Capture the cell that displays the provided text and extract its (x, y) central coordinate. 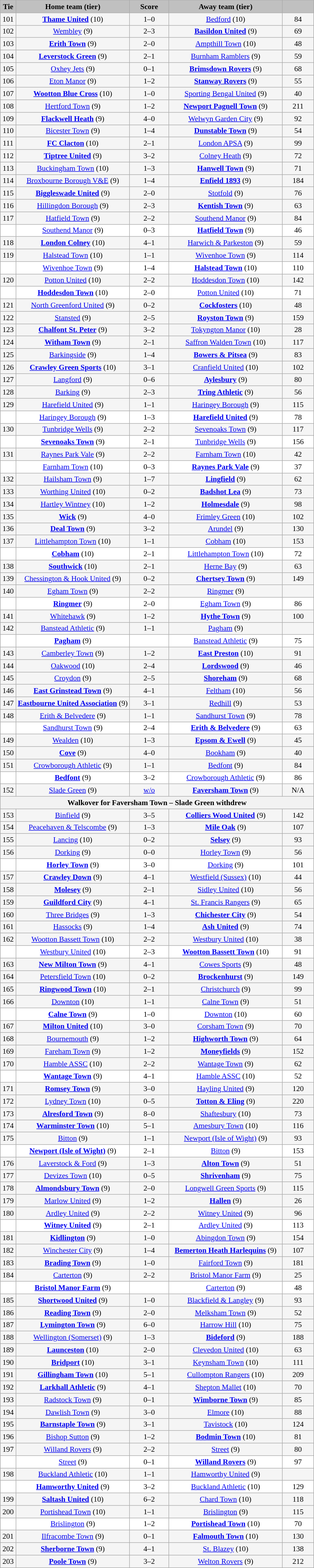
37 (298, 467)
Peacehaven & Telscombe (9) (73, 827)
Barnstaple Town (9) (73, 1425)
202 (8, 1549)
187 (8, 1325)
3–5 (149, 815)
Dunstable Town (9) (226, 131)
108 (8, 106)
Hayling United (9) (226, 1089)
Shoreham (9) (226, 678)
26 (298, 1201)
160 (8, 915)
171 (8, 1089)
Bemerton Heath Harlequins (9) (226, 1251)
Kidlington (9) (73, 1238)
182 (8, 1251)
194 (8, 1412)
Three Bridges (9) (73, 915)
92 (298, 119)
177 (8, 1176)
140 (8, 591)
Wellington (Somerset) (9) (73, 1338)
25 (298, 1275)
Chessington & Hook United (9) (73, 579)
Hallen (9) (226, 1201)
Radstock Town (9) (73, 1400)
Bodmin Town (10) (226, 1437)
Croydon (9) (73, 678)
186 (8, 1313)
Ampthill Town (10) (226, 44)
w/o (149, 790)
Wick (9) (73, 517)
Oakwood (10) (73, 666)
199 (8, 1499)
109 (8, 119)
Lordswood (9) (226, 666)
Aylesbury (9) (226, 380)
Bicester Town (9) (73, 131)
0–0 (149, 853)
Royston Town (9) (226, 318)
Falmouth Town (10) (226, 1537)
85 (298, 1400)
Dawlish Town (9) (73, 1412)
193 (8, 1400)
178 (8, 1188)
Harwich & Parkeston (9) (226, 243)
Colney Heath (9) (226, 156)
69 (298, 31)
Almondsbury Town (9) (73, 1188)
East Preston (10) (226, 654)
Bridport (10) (73, 1362)
Cullompton Rangers (10) (226, 1375)
Chichester City (9) (226, 915)
195 (8, 1425)
Elmore (10) (226, 1412)
155 (8, 840)
Ilfracombe Town (9) (73, 1537)
179 (8, 1201)
Devizes Town (10) (73, 1176)
180 (8, 1213)
197 (8, 1450)
Hanwell Town (9) (226, 168)
106 (8, 81)
Launceston (10) (73, 1350)
136 (8, 529)
42 (298, 455)
105 (8, 69)
Badshot Lea (9) (226, 492)
Sherborne Town (9) (73, 1549)
North Greenford United (9) (73, 305)
119 (8, 256)
Ringwood Town (10) (73, 989)
Fairford Town (9) (226, 1263)
St. Francis Rangers (9) (226, 902)
Worthing United (10) (73, 492)
Abingdon Town (9) (226, 1238)
Burnham Ramblers (9) (226, 57)
Hailsham Town (9) (73, 479)
163 (8, 964)
Corsham Town (9) (226, 1026)
Herne Bay (9) (226, 566)
Shortwood United (9) (73, 1300)
28 (298, 330)
211 (298, 106)
Away team (tier) (226, 7)
192 (8, 1387)
Brockenhurst (9) (226, 977)
Lingfield (9) (226, 479)
64 (298, 1039)
201 (8, 1537)
Bookham (9) (226, 753)
Cove (9) (73, 753)
Oxhey Jets (9) (73, 69)
Erith Town (9) (73, 44)
Selsey (9) (226, 840)
123 (8, 330)
Eastbourne United Association (9) (73, 703)
6–2 (149, 1499)
98 (298, 504)
Reading Town (9) (73, 1313)
145 (8, 678)
Keynsham Town (10) (226, 1362)
N/A (298, 790)
172 (8, 1101)
Highworth Town (9) (226, 1039)
Milton United (10) (73, 1026)
Walkover for Faversham Town – Slade Green withdrew (157, 803)
126 (8, 367)
St. Blazey (10) (226, 1549)
74 (298, 927)
Molesey (9) (73, 890)
200 (8, 1512)
132 (8, 479)
Hythe Town (9) (226, 616)
Lydney Town (10) (73, 1101)
146 (8, 691)
Crawley Green Sports (10) (73, 367)
Enfield 1893 (9) (226, 181)
Gillingham Town (10) (73, 1375)
183 (8, 1263)
128 (8, 392)
Wealden (10) (73, 741)
FC Clacton (10) (73, 143)
Deal Town (9) (73, 529)
1–7 (149, 479)
Christchurch (9) (226, 989)
Southwick (10) (73, 566)
Camberley Town (9) (73, 654)
Welwyn Garden City (9) (226, 119)
143 (8, 654)
6–0 (149, 1325)
Bedford (10) (226, 19)
189 (8, 1350)
150 (8, 753)
164 (8, 977)
Shaftesbury (10) (226, 1114)
Epsom & Ewell (9) (226, 741)
144 (8, 666)
Shrivenham (9) (226, 1176)
Poole Town (9) (73, 1561)
157 (8, 877)
Crawley Down (9) (73, 877)
Kentish Town (9) (226, 206)
Stotfold (9) (226, 193)
134 (8, 504)
Wimborne Town (9) (226, 1400)
135 (8, 517)
Frimley Green (10) (226, 517)
Brading Town (9) (73, 1263)
Lancing (10) (73, 840)
44 (298, 877)
176 (8, 1163)
Feltham (10) (226, 691)
Stanway Rovers (9) (226, 81)
Hassocks (9) (73, 927)
Thame United (10) (73, 19)
Hartley Wintney (10) (73, 504)
Score (149, 7)
Leverstock Green (9) (73, 57)
Wembley (9) (73, 31)
Mile Oak (9) (226, 827)
Welton Rovers (9) (226, 1561)
Chertsey Town (9) (226, 579)
212 (298, 1561)
Guildford City (9) (73, 902)
Sporting Bengal United (9) (226, 94)
166 (8, 1002)
Marlow United (9) (73, 1201)
Larkhall Athletic (9) (73, 1387)
Tie (8, 7)
Barking (9) (73, 392)
38 (298, 940)
141 (8, 616)
103 (8, 44)
East Grinstead Town (9) (73, 691)
45 (298, 741)
Wootton Blue Cross (10) (73, 94)
83 (298, 355)
165 (8, 989)
Saffron Walden Town (10) (226, 343)
112 (8, 156)
Moneyfields (9) (226, 1052)
Barkingside (9) (73, 355)
Shepton Mallet (10) (226, 1387)
209 (298, 1375)
Amesbury Town (10) (226, 1126)
Tring Athletic (9) (226, 392)
96 (298, 1213)
Eton Manor (9) (73, 81)
151 (8, 765)
Melksham Town (9) (226, 1313)
81 (298, 1437)
Totton & Eling (9) (226, 1101)
London APSA (9) (226, 143)
198 (8, 1474)
Redhill (9) (226, 703)
125 (8, 355)
175 (8, 1139)
Cowes Sports (9) (226, 964)
148 (8, 716)
Buckingham Town (10) (73, 168)
Stansted (9) (73, 318)
Colliers Wood United (9) (226, 815)
55 (298, 81)
76 (298, 193)
131 (8, 455)
Hertford Town (9) (73, 106)
Arundel (9) (226, 529)
169 (8, 1052)
Slade Green (9) (73, 790)
196 (8, 1437)
Saltash United (10) (73, 1499)
0–6 (149, 380)
Bowers & Pitsea (9) (226, 355)
104 (8, 57)
Lymington Town (9) (73, 1325)
97 (298, 1462)
Romsey Town (9) (73, 1089)
Warminster Town (10) (73, 1126)
203 (8, 1561)
100 (298, 616)
Brimsdown Rovers (9) (226, 69)
Winchester City (9) (73, 1251)
137 (8, 542)
167 (8, 1026)
Ash United (9) (226, 927)
173 (8, 1114)
London Colney (10) (73, 243)
Bishop Sutton (9) (73, 1437)
147 (8, 703)
168 (8, 1039)
Broxbourne Borough V&E (9) (73, 181)
Cockfosters (10) (226, 305)
185 (8, 1300)
Hillingdon Borough (9) (73, 206)
Alton Town (9) (226, 1163)
121 (8, 305)
Tokyngton Manor (10) (226, 330)
Basildon United (9) (226, 31)
Home team (tier) (73, 7)
Westfield (Sussex) (10) (226, 877)
Clevedon United (10) (226, 1350)
60 (298, 1014)
191 (8, 1375)
Longwell Green Sports (9) (226, 1188)
Bournemouth (9) (73, 1039)
Tiptree United (9) (73, 156)
Cranfield United (10) (226, 367)
Biggleswade United (9) (73, 193)
New Milton Town (9) (73, 964)
127 (8, 380)
Whitehawk (9) (73, 616)
162 (8, 940)
Petersfield Town (10) (73, 977)
Harrow Hill (10) (226, 1325)
Tavistock (10) (226, 1425)
174 (8, 1126)
190 (8, 1362)
Faversham Town (9) (226, 790)
Chard Town (10) (226, 1499)
Blackfield & Langley (9) (226, 1300)
65 (298, 902)
Witham Town (9) (73, 343)
Bideford (9) (226, 1338)
170 (8, 1064)
220 (298, 1101)
158 (8, 890)
133 (8, 492)
Alresford Town (9) (73, 1114)
Binfield (9) (73, 815)
Flackwell Heath (9) (73, 119)
8–0 (149, 1114)
Chalfont St. Peter (9) (73, 330)
139 (8, 579)
Newport Pagnell Town (9) (226, 106)
Laverstock & Ford (9) (73, 1163)
88 (298, 1412)
Holmesdale (9) (226, 504)
Sidley United (10) (226, 890)
Langford (9) (73, 380)
122 (8, 318)
161 (8, 927)
Fareham Town (9) (73, 1052)
53 (298, 703)
